Return [X, Y] of the center of cell containing provided text 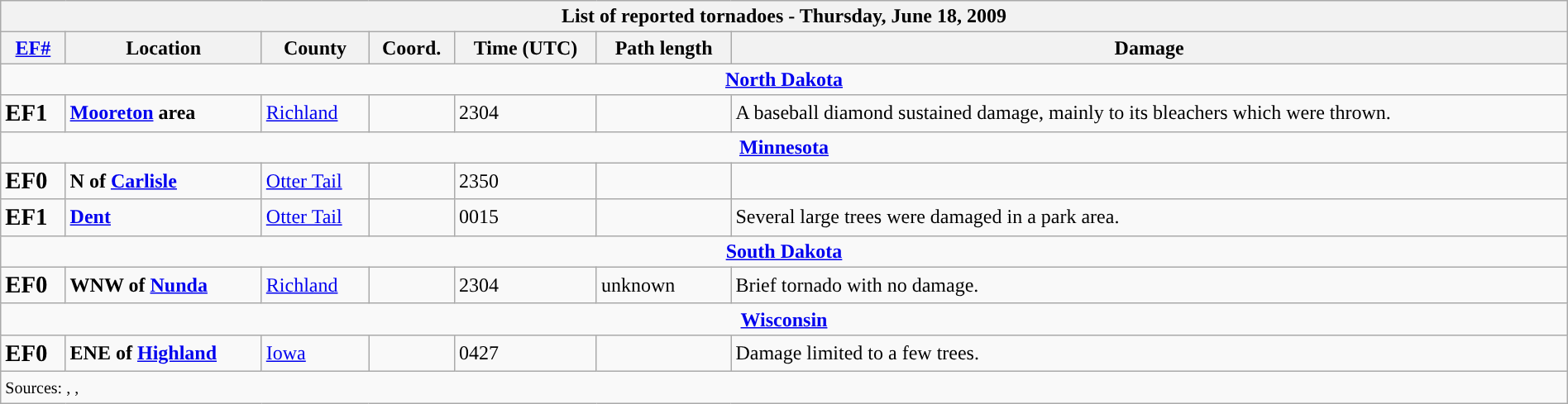
Wisconsin [784, 319]
ENE of Highland [164, 353]
Time (UTC) [525, 48]
unknown [663, 285]
Several large trees were damaged in a park area. [1150, 217]
Damage limited to a few trees. [1150, 353]
0427 [525, 353]
Coord. [412, 48]
Mooreton area [164, 113]
2350 [525, 181]
0015 [525, 217]
A baseball diamond sustained damage, mainly to its bleachers which were thrown. [1150, 113]
Sources: , , [784, 387]
Minnesota [784, 147]
North Dakota [784, 79]
South Dakota [784, 251]
Dent [164, 217]
N of Carlisle [164, 181]
Brief tornado with no damage. [1150, 285]
Iowa [315, 353]
Location [164, 48]
County [315, 48]
Path length [663, 48]
EF# [33, 48]
Damage [1150, 48]
List of reported tornadoes - Thursday, June 18, 2009 [784, 17]
WNW of Nunda [164, 285]
